Output the (x, y) coordinate of the center of the cell containing the given text.  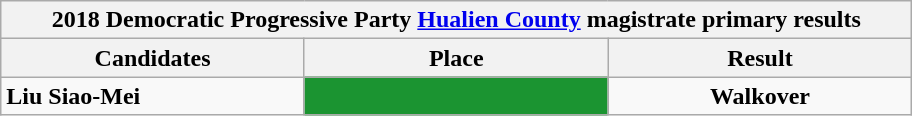
Candidates (153, 58)
Walkover (760, 96)
2018 Democratic Progressive Party Hualien County magistrate primary results (456, 20)
Result (760, 58)
Liu Siao-Mei (153, 96)
Place (456, 58)
